Return (x, y) of the center of cell containing provided text 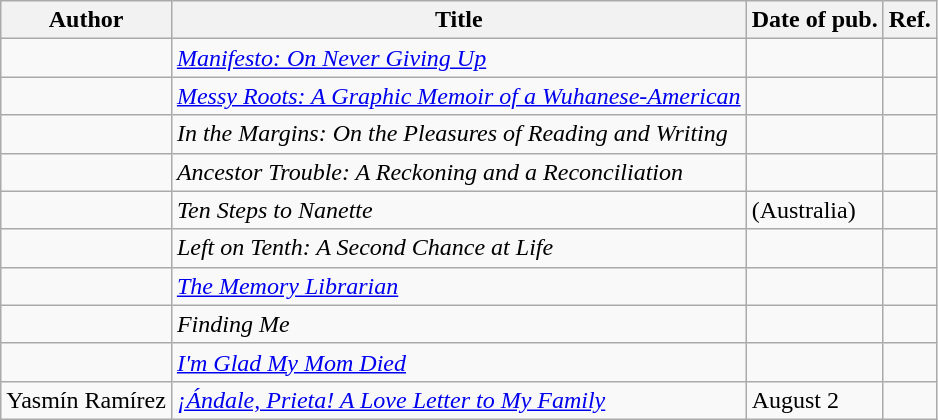
I'm Glad My Mom Died (458, 362)
Ten Steps to Nanette (458, 210)
Left on Tenth: A Second Chance at Life (458, 248)
(Australia) (814, 210)
August 2 (814, 400)
Manifesto: On Never Giving Up (458, 58)
Date of pub. (814, 20)
Yasmín Ramírez (86, 400)
Ancestor Trouble: A Reckoning and a Reconciliation (458, 172)
Author (86, 20)
Ref. (910, 20)
¡Ándale, Prieta! A Love Letter to My Family (458, 400)
The Memory Librarian (458, 286)
In the Margins: On the Pleasures of Reading and Writing (458, 134)
Title (458, 20)
Messy Roots: A Graphic Memoir of a Wuhanese-American (458, 96)
Finding Me (458, 324)
